Extract the (x, y) coordinate from the center of the cell holding the provided text.  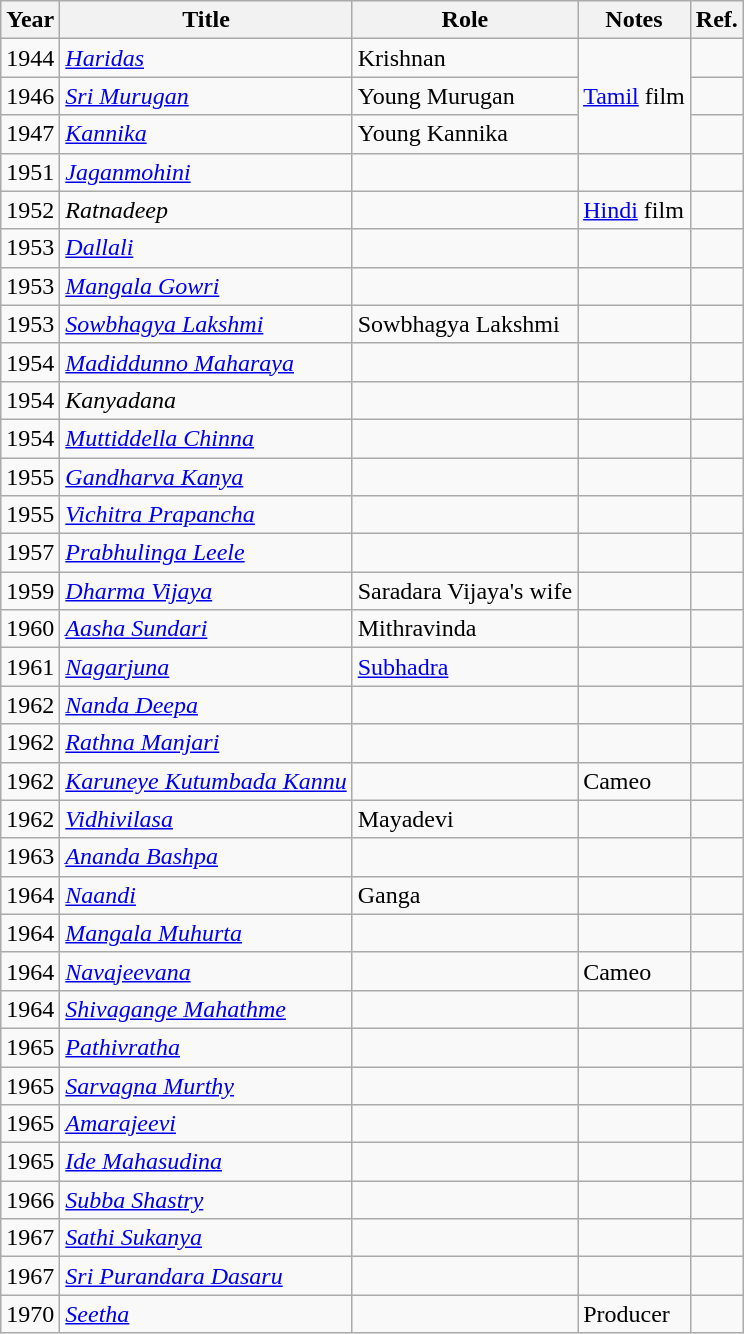
Dallali (206, 248)
Prabhulinga Leele (206, 553)
Producer (634, 1314)
Sathi Sukanya (206, 1238)
Sarvagna Murthy (206, 1085)
Mangala Muhurta (206, 933)
1951 (30, 172)
Rathna Manjari (206, 743)
Role (464, 20)
Year (30, 20)
Krishnan (464, 58)
Mangala Gowri (206, 286)
Subba Shastry (206, 1200)
Sri Purandara Dasaru (206, 1276)
Mayadevi (464, 819)
Jaganmohini (206, 172)
Notes (634, 20)
Gandharva Kanya (206, 477)
1947 (30, 134)
Young Kannika (464, 134)
Tamil film (634, 96)
Vichitra Prapancha (206, 515)
Ratnadeep (206, 210)
Naandi (206, 895)
Ganga (464, 895)
Aasha Sundari (206, 629)
Amarajeevi (206, 1124)
Karuneye Kutumbada Kannu (206, 781)
Nagarjuna (206, 667)
Young Murugan (464, 96)
Navajeevana (206, 971)
Muttiddella Chinna (206, 438)
Shivagange Mahathme (206, 1009)
Madiddunno Maharaya (206, 362)
Sri Murugan (206, 96)
Kanyadana (206, 400)
1963 (30, 857)
Mithravinda (464, 629)
1946 (30, 96)
1952 (30, 210)
Ananda Bashpa (206, 857)
Seetha (206, 1314)
Ide Mahasudina (206, 1162)
Ref. (716, 20)
1957 (30, 553)
1961 (30, 667)
Title (206, 20)
Saradara Vijaya's wife (464, 591)
Hindi film (634, 210)
Pathivratha (206, 1047)
1966 (30, 1200)
1944 (30, 58)
Vidhivilasa (206, 819)
Dharma Vijaya (206, 591)
Kannika (206, 134)
Nanda Deepa (206, 705)
Haridas (206, 58)
1960 (30, 629)
1959 (30, 591)
Subhadra (464, 667)
1970 (30, 1314)
